For the text-containing cell, return its midpoint in (X, Y) coordinate format. 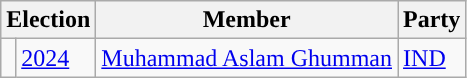
IND (432, 58)
2024 (56, 58)
Election (48, 20)
Party (432, 20)
Muhammad Aslam Ghumman (247, 58)
Member (247, 20)
